For the text-containing cell, return its midpoint in (X, Y) coordinate format. 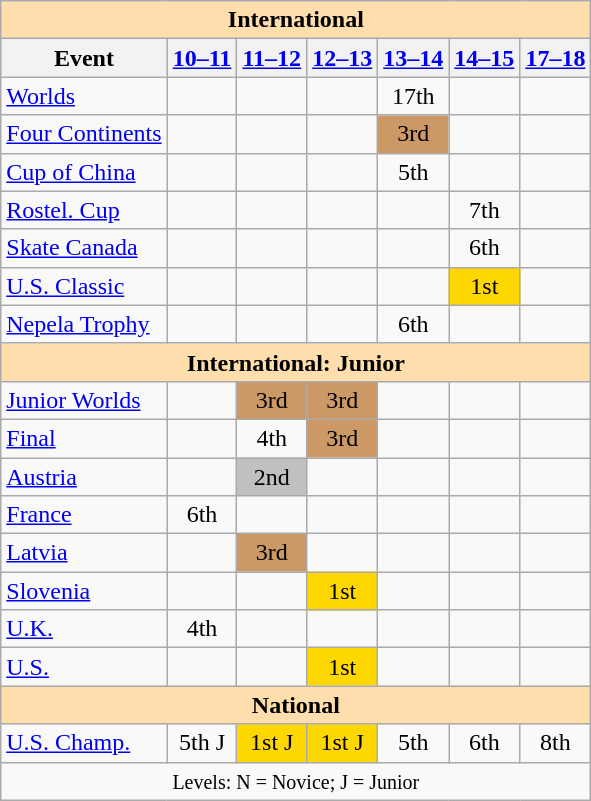
Levels: N = Novice; J = Junior (296, 781)
Junior Worlds (84, 400)
U.S. Classic (84, 286)
Slovenia (84, 591)
2nd (272, 477)
17th (414, 96)
14–15 (484, 58)
Latvia (84, 553)
10–11 (202, 58)
5th J (202, 743)
17–18 (556, 58)
Nepela Trophy (84, 324)
Austria (84, 477)
Event (84, 58)
Four Continents (84, 134)
Worlds (84, 96)
U.S. Champ. (84, 743)
U.S. (84, 667)
U.K. (84, 629)
12–13 (342, 58)
7th (484, 210)
13–14 (414, 58)
International: Junior (296, 362)
National (296, 705)
France (84, 515)
Skate Canada (84, 248)
Cup of China (84, 172)
International (296, 20)
11–12 (272, 58)
Final (84, 438)
8th (556, 743)
Rostel. Cup (84, 210)
